Output the [x, y] coordinate of the center of the cell containing the given text.  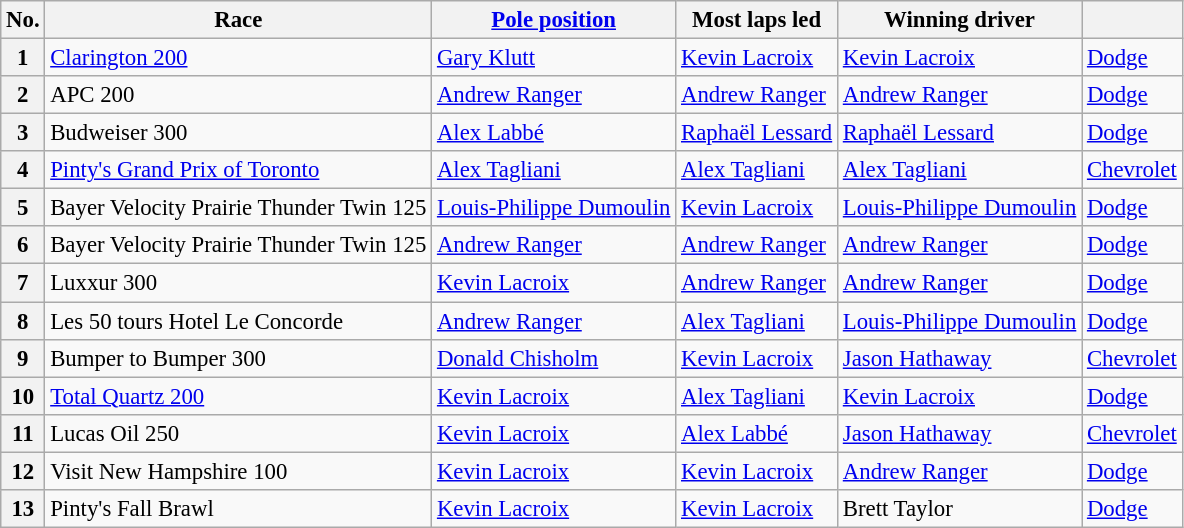
Gary Klutt [554, 58]
Winning driver [959, 20]
4 [23, 170]
Lucas Oil 250 [238, 433]
1 [23, 58]
Donald Chisholm [554, 358]
Pole position [554, 20]
7 [23, 283]
Les 50 tours Hotel Le Concorde [238, 321]
Brett Taylor [959, 509]
Pinty's Grand Prix of Toronto [238, 170]
11 [23, 433]
APC 200 [238, 95]
Race [238, 20]
Budweiser 300 [238, 133]
No. [23, 20]
Total Quartz 200 [238, 396]
Clarington 200 [238, 58]
10 [23, 396]
Pinty's Fall Brawl [238, 509]
2 [23, 95]
5 [23, 208]
13 [23, 509]
9 [23, 358]
Visit New Hampshire 100 [238, 471]
3 [23, 133]
8 [23, 321]
Bumper to Bumper 300 [238, 358]
Luxxur 300 [238, 283]
12 [23, 471]
Most laps led [757, 20]
6 [23, 245]
